Detect which cell encompasses the target text, then output its (X, Y) center coordinate. 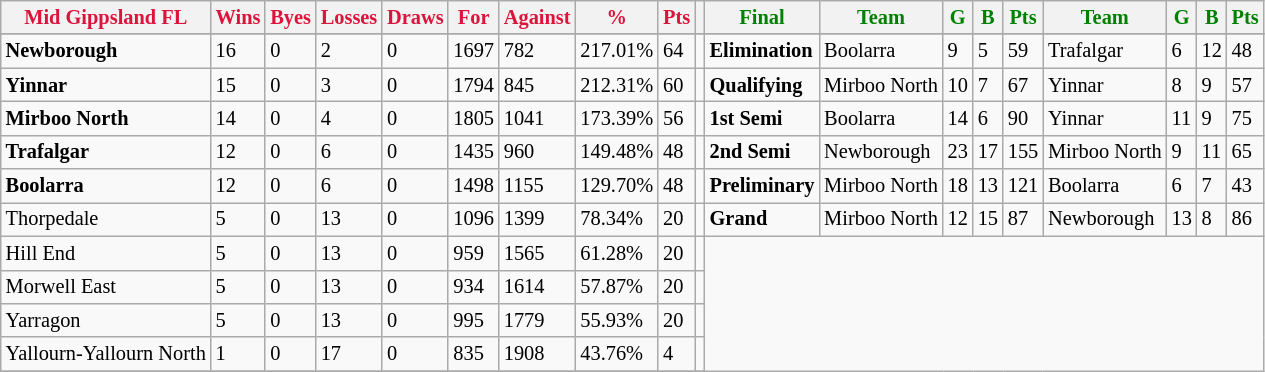
1st Semi (762, 118)
86 (1246, 219)
18 (958, 186)
1 (238, 354)
155 (1023, 152)
1498 (473, 186)
1096 (473, 219)
173.39% (616, 118)
90 (1023, 118)
23 (958, 152)
57 (1246, 85)
Qualifying (762, 85)
43 (1246, 186)
960 (538, 152)
Thorpedale (106, 219)
Wins (238, 17)
2 (349, 51)
Losses (349, 17)
3 (349, 85)
Yallourn-Yallourn North (106, 354)
Final (762, 17)
87 (1023, 219)
1908 (538, 354)
1614 (538, 287)
56 (676, 118)
78.34% (616, 219)
1794 (473, 85)
64 (676, 51)
212.31% (616, 85)
57.87% (616, 287)
65 (1246, 152)
For (473, 17)
Yarragon (106, 320)
2nd Semi (762, 152)
1697 (473, 51)
60 (676, 85)
959 (473, 253)
10 (958, 85)
Hill End (106, 253)
782 (538, 51)
67 (1023, 85)
Byes (290, 17)
1155 (538, 186)
1399 (538, 219)
995 (473, 320)
16 (238, 51)
149.48% (616, 152)
Morwell East (106, 287)
1565 (538, 253)
Elimination (762, 51)
Grand (762, 219)
55.93% (616, 320)
1435 (473, 152)
845 (538, 85)
75 (1246, 118)
Mid Gippsland FL (106, 17)
1779 (538, 320)
59 (1023, 51)
Preliminary (762, 186)
1805 (473, 118)
835 (473, 354)
934 (473, 287)
129.70% (616, 186)
61.28% (616, 253)
% (616, 17)
Draws (415, 17)
43.76% (616, 354)
1041 (538, 118)
121 (1023, 186)
217.01% (616, 51)
Against (538, 17)
